For the text-containing cell, return its midpoint in (X, Y) coordinate format. 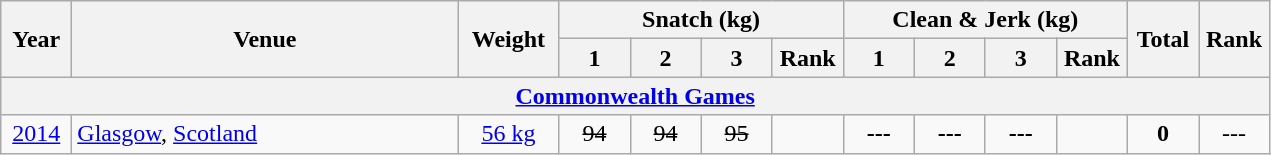
Snatch (kg) (701, 20)
Commonwealth Games (636, 96)
Total (1162, 39)
Weight (508, 39)
2014 (36, 134)
95 (736, 134)
Year (36, 39)
Clean & Jerk (kg) (985, 20)
0 (1162, 134)
56 kg (508, 134)
Venue (265, 39)
Glasgow, Scotland (265, 134)
